Locate the cell with the specified text and output its [X, Y] center coordinate. 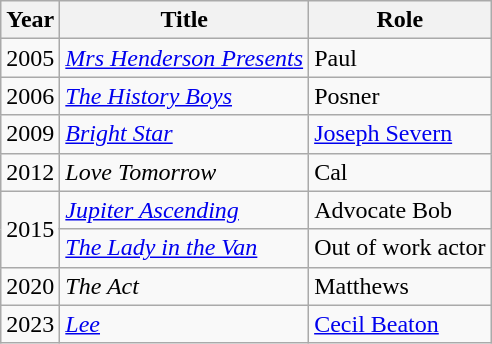
2023 [30, 324]
Joseph Severn [400, 134]
Mrs Henderson Presents [184, 58]
2009 [30, 134]
Posner [400, 96]
Cecil Beaton [400, 324]
Role [400, 20]
2012 [30, 172]
2015 [30, 229]
Matthews [400, 286]
The Lady in the Van [184, 248]
Lee [184, 324]
Out of work actor [400, 248]
Jupiter Ascending [184, 210]
Title [184, 20]
Advocate Bob [400, 210]
The History Boys [184, 96]
2006 [30, 96]
Paul [400, 58]
Bright Star [184, 134]
Cal [400, 172]
2020 [30, 286]
2005 [30, 58]
Love Tomorrow [184, 172]
The Act [184, 286]
Year [30, 20]
